Detect which cell encompasses the target text, then output its [X, Y] center coordinate. 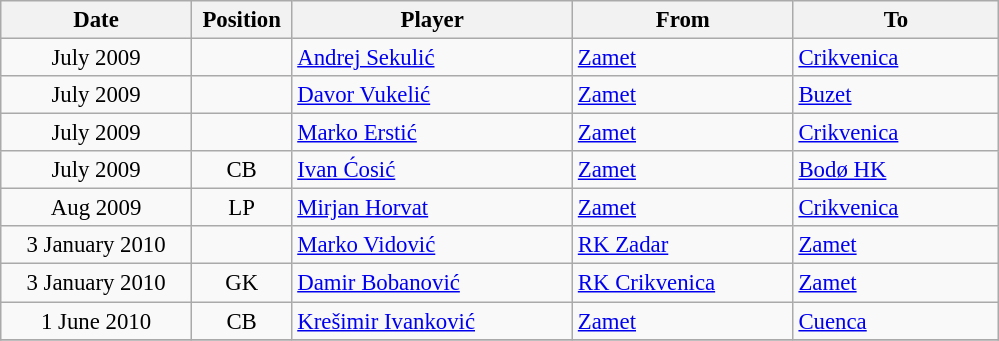
Davor Vukelić [432, 95]
Bodø HK [896, 170]
RK Crikvenica [684, 283]
Damir Bobanović [432, 283]
Ivan Ćosić [432, 170]
GK [242, 283]
Mirjan Horvat [432, 208]
To [896, 20]
Andrej Sekulić [432, 58]
1 June 2010 [96, 321]
Position [242, 20]
RK Zadar [684, 245]
Player [432, 20]
Aug 2009 [96, 208]
Date [96, 20]
Cuenca [896, 321]
From [684, 20]
Marko Vidović [432, 245]
Buzet [896, 95]
LP [242, 208]
Krešimir Ivanković [432, 321]
Marko Erstić [432, 133]
